For the text-containing cell, return its midpoint in (X, Y) coordinate format. 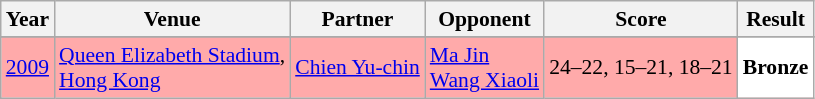
Year (28, 19)
Score (641, 19)
Queen Elizabeth Stadium,Hong Kong (172, 68)
Partner (358, 19)
Chien Yu-chin (358, 68)
2009 (28, 68)
Opponent (484, 19)
24–22, 15–21, 18–21 (641, 68)
Bronze (776, 68)
Result (776, 19)
Venue (172, 19)
Ma Jin Wang Xiaoli (484, 68)
